Return the (X, Y) coordinate for the center point of the cell that contains the specified text.  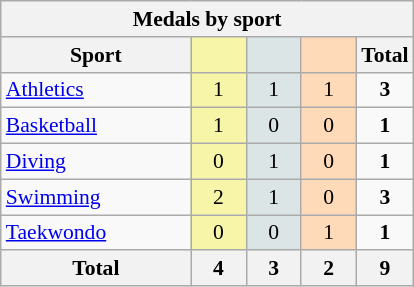
Diving (96, 162)
4 (218, 269)
Athletics (96, 90)
Swimming (96, 197)
Medals by sport (208, 19)
Basketball (96, 126)
Sport (96, 55)
Taekwondo (96, 233)
9 (384, 269)
